Determine the [X, Y] coordinate at the center of the cell enclosing the given text.  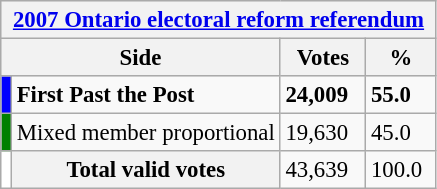
Votes [323, 58]
Mixed member proportional [146, 133]
Side [140, 58]
2007 Ontario electoral reform referendum [219, 20]
First Past the Post [146, 95]
45.0 [402, 133]
100.0 [402, 170]
43,639 [323, 170]
% [402, 58]
19,630 [323, 133]
24,009 [323, 95]
55.0 [402, 95]
Total valid votes [146, 170]
